Locate the cell with the specified text and output its [x, y] center coordinate. 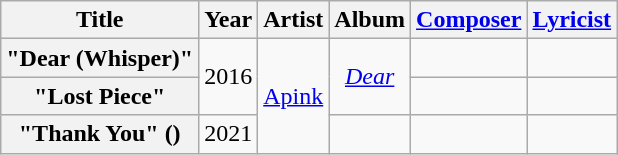
2021 [228, 134]
Year [228, 20]
Dear [370, 77]
Artist [294, 20]
Album [370, 20]
"Thank You" () [100, 134]
Composer [469, 20]
Title [100, 20]
"Dear (Whisper)" [100, 58]
"Lost Piece" [100, 96]
Apink [294, 96]
Lyricist [572, 20]
2016 [228, 77]
